Detect which cell encompasses the target text, then output its [x, y] center coordinate. 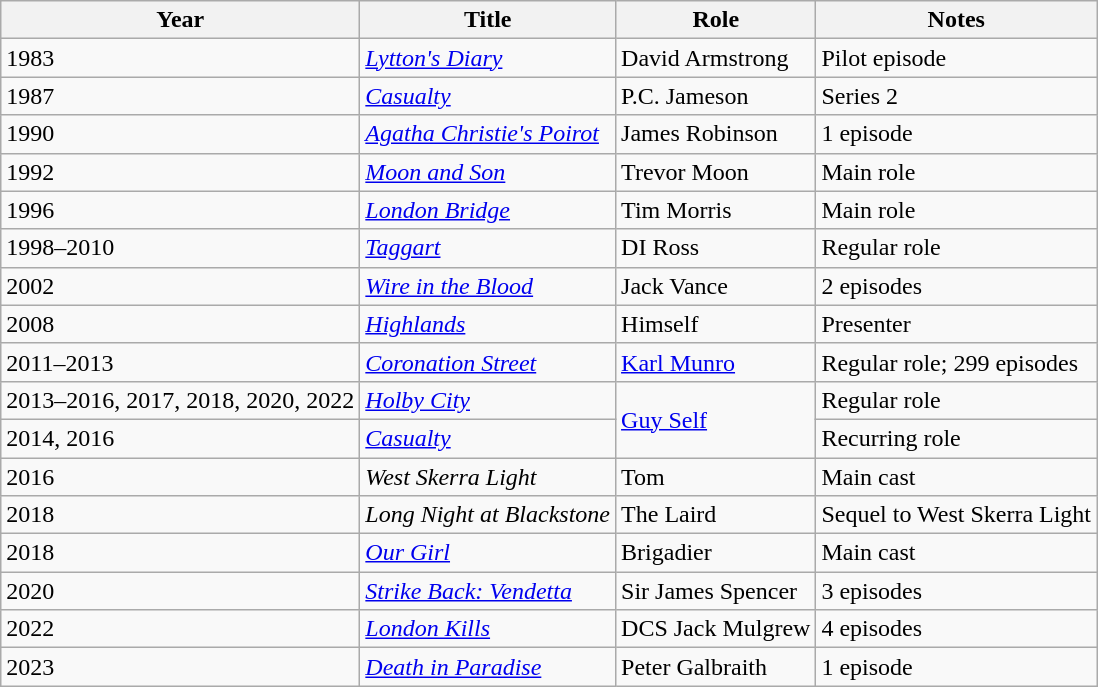
David Armstrong [716, 58]
Year [180, 20]
2014, 2016 [180, 438]
Tim Morris [716, 210]
Brigadier [716, 553]
London Bridge [488, 210]
West Skerra Light [488, 477]
Coronation Street [488, 362]
The Laird [716, 515]
Guy Self [716, 419]
James Robinson [716, 134]
Wire in the Blood [488, 286]
Trevor Moon [716, 172]
Tom [716, 477]
2016 [180, 477]
2013–2016, 2017, 2018, 2020, 2022 [180, 400]
Regular role; 299 episodes [956, 362]
4 episodes [956, 629]
Our Girl [488, 553]
1996 [180, 210]
2022 [180, 629]
Highlands [488, 324]
DCS Jack Mulgrew [716, 629]
Peter Galbraith [716, 667]
2002 [180, 286]
2023 [180, 667]
3 episodes [956, 591]
1987 [180, 96]
Sequel to West Skerra Light [956, 515]
Agatha Christie's Poirot [488, 134]
Presenter [956, 324]
2 episodes [956, 286]
Pilot episode [956, 58]
Long Night at Blackstone [488, 515]
Role [716, 20]
Moon and Son [488, 172]
Lytton's Diary [488, 58]
Death in Paradise [488, 667]
Notes [956, 20]
Title [488, 20]
2020 [180, 591]
Himself [716, 324]
Recurring role [956, 438]
P.C. Jameson [716, 96]
DI Ross [716, 248]
Strike Back: Vendetta [488, 591]
1998–2010 [180, 248]
Series 2 [956, 96]
Karl Munro [716, 362]
2008 [180, 324]
Taggart [488, 248]
Jack Vance [716, 286]
1992 [180, 172]
2011–2013 [180, 362]
Sir James Spencer [716, 591]
Holby City [488, 400]
1990 [180, 134]
London Kills [488, 629]
1983 [180, 58]
